Scan for the cell matching the given text and deliver its [X, Y] coordinate at center. 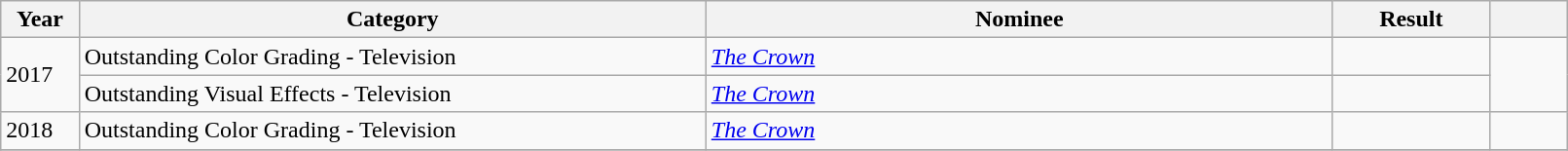
Nominee [1019, 19]
Outstanding Visual Effects - Television [392, 94]
Year [40, 19]
Category [392, 19]
2018 [40, 131]
Result [1411, 19]
2017 [40, 75]
